Provide the (X, Y) coordinate of the cell's center where the given text is located.  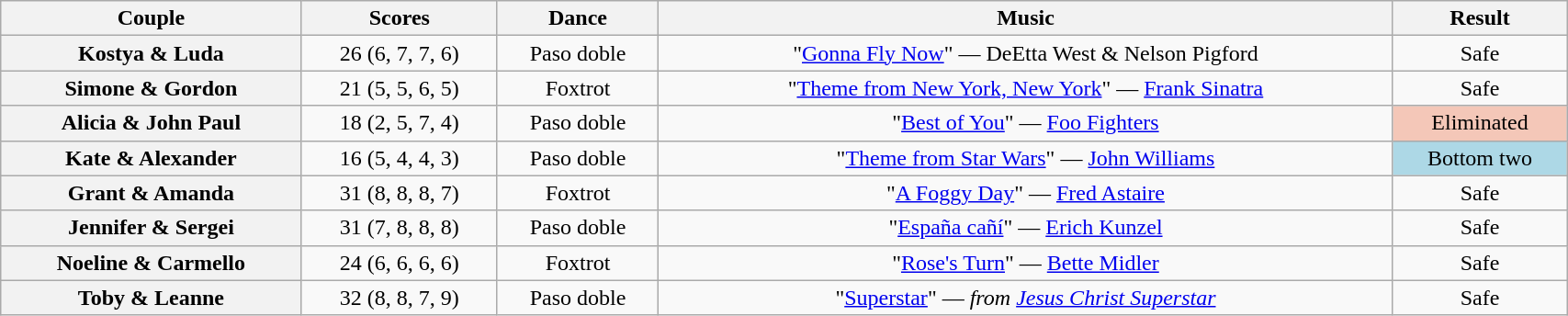
Toby & Leanne (151, 298)
"Theme from New York, New York" — Frank Sinatra (1026, 88)
Bottom two (1479, 158)
26 (6, 7, 7, 6) (399, 53)
Music (1026, 18)
16 (5, 4, 4, 3) (399, 158)
31 (8, 8, 8, 7) (399, 193)
Result (1479, 18)
18 (2, 5, 7, 4) (399, 123)
Simone & Gordon (151, 88)
24 (6, 6, 6, 6) (399, 263)
32 (8, 8, 7, 9) (399, 298)
Kate & Alexander (151, 158)
Jennifer & Sergei (151, 228)
Scores (399, 18)
31 (7, 8, 8, 8) (399, 228)
Kostya & Luda (151, 53)
Eliminated (1479, 123)
"Theme from Star Wars" — John Williams (1026, 158)
Couple (151, 18)
Grant & Amanda (151, 193)
"Superstar" — from Jesus Christ Superstar (1026, 298)
21 (5, 5, 6, 5) (399, 88)
"Best of You" — Foo Fighters (1026, 123)
Alicia & John Paul (151, 123)
Dance (577, 18)
"A Foggy Day" — Fred Astaire (1026, 193)
"Rose's Turn" — Bette Midler (1026, 263)
"España cañí" — Erich Kunzel (1026, 228)
Noeline & Carmello (151, 263)
"Gonna Fly Now" — DeEtta West & Nelson Pigford (1026, 53)
